Find where the given text appears and provide that cell's center as (x, y) coordinate. 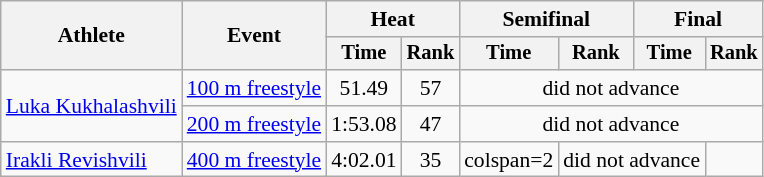
200 m freestyle (254, 124)
57 (431, 88)
100 m freestyle (254, 88)
Event (254, 36)
Heat (392, 19)
Semifinal (546, 19)
1:53.08 (364, 124)
Luka Kukhalashvili (92, 106)
Final (698, 19)
47 (431, 124)
51.49 (364, 88)
Athlete (92, 36)
